Locate the cell with the specified text and output its (x, y) center coordinate. 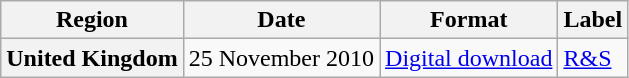
Digital download (469, 58)
Region (92, 20)
R&S (593, 58)
Format (469, 20)
Label (593, 20)
Date (281, 20)
25 November 2010 (281, 58)
United Kingdom (92, 58)
